Scan for the cell matching the given text and deliver its (x, y) coordinate at center. 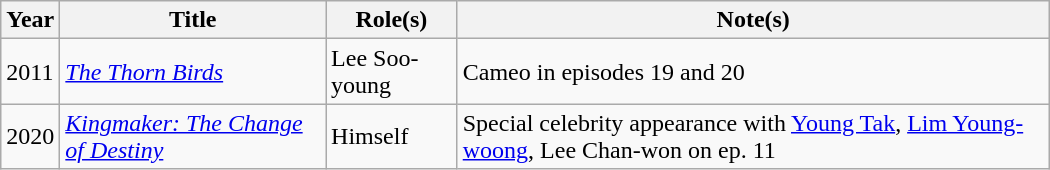
The Thorn Birds (193, 72)
Year (30, 20)
2020 (30, 136)
Himself (392, 136)
Role(s) (392, 20)
Special celebrity appearance with Young Tak, Lim Young-woong, Lee Chan-won on ep. 11 (753, 136)
Note(s) (753, 20)
Cameo in episodes 19 and 20 (753, 72)
Title (193, 20)
Lee Soo-young (392, 72)
Kingmaker: The Change of Destiny (193, 136)
2011 (30, 72)
